Capture the cell that displays the provided text and extract its [X, Y] central coordinate. 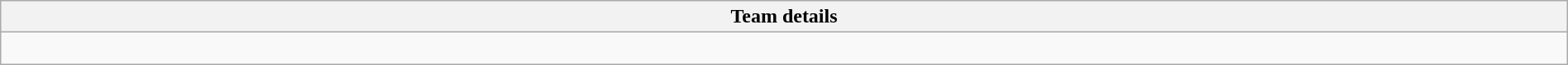
Team details [784, 17]
